From the cell containing the given text, extract its center point as [X, Y] coordinate. 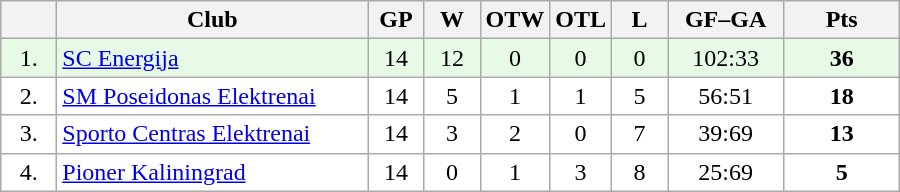
25:69 [726, 172]
OTW [515, 20]
OTL [581, 20]
3. [29, 134]
18 [842, 96]
SC Energija [212, 58]
102:33 [726, 58]
L [640, 20]
7 [640, 134]
12 [452, 58]
Club [212, 20]
13 [842, 134]
Pioner Kaliningrad [212, 172]
W [452, 20]
SM Poseidonas Elektrenai [212, 96]
8 [640, 172]
2 [515, 134]
4. [29, 172]
GF–GA [726, 20]
1. [29, 58]
Sporto Centras Elektrenai [212, 134]
Pts [842, 20]
56:51 [726, 96]
36 [842, 58]
GP [396, 20]
2. [29, 96]
39:69 [726, 134]
